Search for the cell housing the specified text and yield its [X, Y] center coordinate. 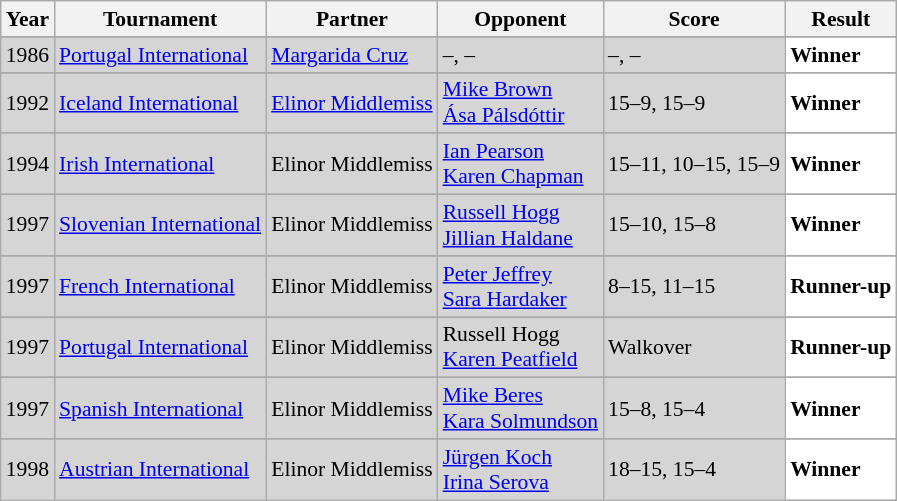
Score [694, 19]
Tournament [160, 19]
1992 [28, 102]
Walkover [694, 348]
15–10, 15–8 [694, 226]
Opponent [520, 19]
Jürgen Koch Irina Serova [520, 470]
Year [28, 19]
1994 [28, 164]
1986 [28, 55]
Partner [352, 19]
Slovenian International [160, 226]
15–11, 10–15, 15–9 [694, 164]
18–15, 15–4 [694, 470]
Iceland International [160, 102]
Irish International [160, 164]
Mike Beres Kara Solmundson [520, 408]
Austrian International [160, 470]
Mike Brown Ása Pálsdóttir [520, 102]
Result [840, 19]
15–8, 15–4 [694, 408]
8–15, 11–15 [694, 286]
Russell Hogg Karen Peatfield [520, 348]
Russell Hogg Jillian Haldane [520, 226]
1998 [28, 470]
Ian Pearson Karen Chapman [520, 164]
Margarida Cruz [352, 55]
Spanish International [160, 408]
15–9, 15–9 [694, 102]
French International [160, 286]
Peter Jeffrey Sara Hardaker [520, 286]
